For the text-containing cell, return its midpoint in [X, Y] coordinate format. 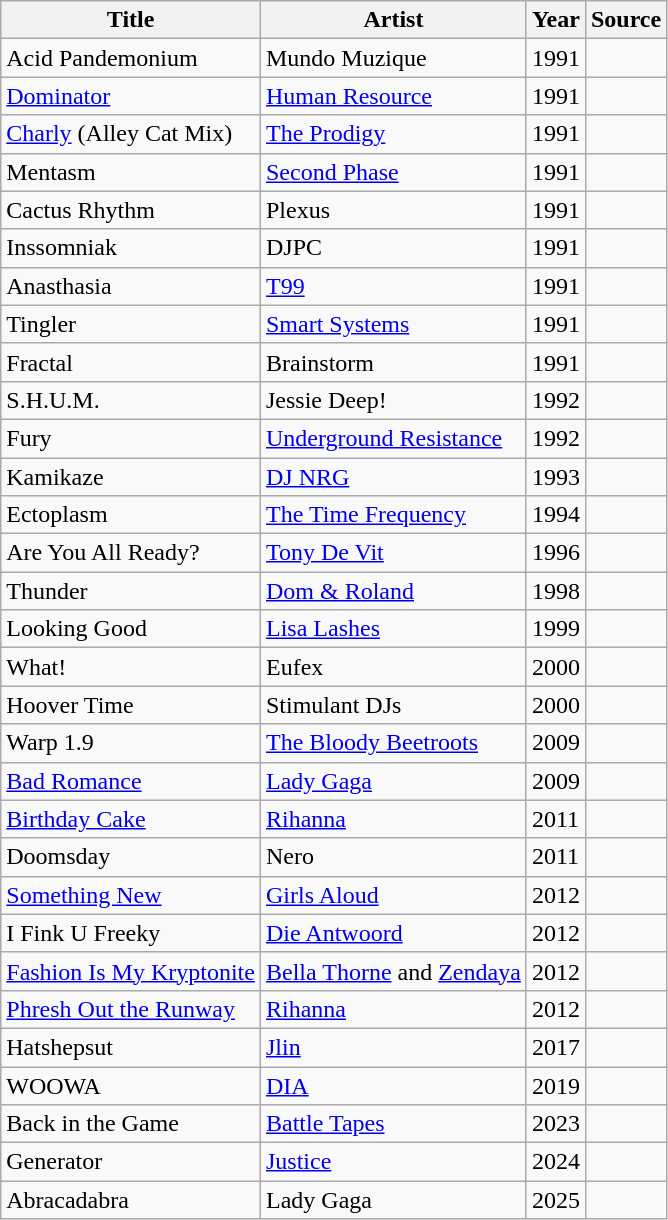
I Fink U Freeky [131, 933]
Fury [131, 438]
Inssomniak [131, 248]
Fractal [131, 362]
Tingler [131, 324]
Hoover Time [131, 705]
What! [131, 667]
Eufex [393, 667]
Are You All Ready? [131, 553]
1996 [556, 553]
Ectoplasm [131, 515]
Doomsday [131, 857]
Source [626, 20]
The Bloody Beetroots [393, 743]
1993 [556, 477]
2025 [556, 1200]
2023 [556, 1124]
Warp 1.9 [131, 743]
1998 [556, 591]
Mundo Muzique [393, 58]
2019 [556, 1085]
Something New [131, 895]
T99 [393, 286]
Second Phase [393, 172]
Anasthasia [131, 286]
Dominator [131, 96]
Lisa Lashes [393, 629]
Stimulant DJs [393, 705]
The Time Frequency [393, 515]
Charly (Alley Cat Mix) [131, 134]
Fashion Is My Kryptonite [131, 971]
Looking Good [131, 629]
Tony De Vit [393, 553]
Underground Resistance [393, 438]
Artist [393, 20]
DJ NRG [393, 477]
Smart Systems [393, 324]
The Prodigy [393, 134]
Mentasm [131, 172]
Birthday Cake [131, 819]
1994 [556, 515]
Phresh Out the Runway [131, 1009]
Plexus [393, 210]
Brainstorm [393, 362]
Human Resource [393, 96]
2024 [556, 1162]
Abracadabra [131, 1200]
Die Antwoord [393, 933]
Back in the Game [131, 1124]
Year [556, 20]
Nero [393, 857]
Kamikaze [131, 477]
Jessie Deep! [393, 400]
Girls Aloud [393, 895]
Hatshepsut [131, 1047]
Dom & Roland [393, 591]
Acid Pandemonium [131, 58]
1999 [556, 629]
Title [131, 20]
Jlin [393, 1047]
Cactus Rhythm [131, 210]
DIA [393, 1085]
S.H.U.M. [131, 400]
Generator [131, 1162]
2017 [556, 1047]
DJPC [393, 248]
Justice [393, 1162]
Bella Thorne and Zendaya [393, 971]
Thunder [131, 591]
Battle Tapes [393, 1124]
WOOWA [131, 1085]
Bad Romance [131, 781]
